For the text-containing cell, return its midpoint in [x, y] coordinate format. 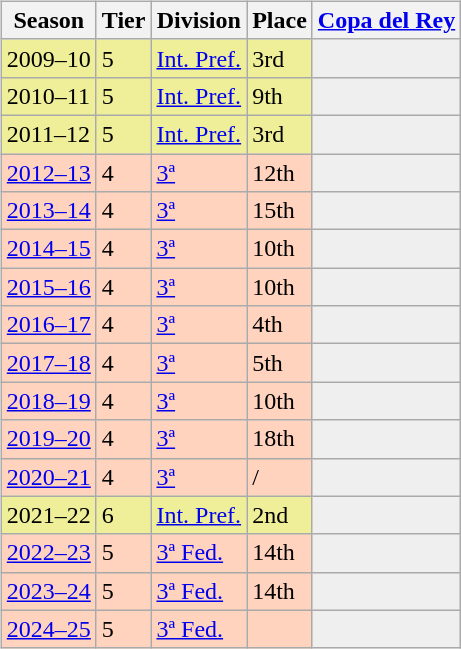
2017–18 [48, 363]
15th [280, 211]
2nd [280, 515]
2011–12 [48, 134]
2013–14 [48, 211]
2021–22 [48, 515]
/ [280, 477]
2009–10 [48, 58]
4th [280, 325]
18th [280, 439]
9th [280, 96]
Tier [124, 20]
2024–25 [48, 629]
Place [280, 20]
6 [124, 515]
2015–16 [48, 287]
5th [280, 363]
2022–23 [48, 553]
2019–20 [48, 439]
12th [280, 173]
Division [199, 20]
2010–11 [48, 96]
2020–21 [48, 477]
Copa del Rey [386, 20]
2014–15 [48, 249]
Season [48, 20]
2018–19 [48, 401]
2023–24 [48, 591]
2016–17 [48, 325]
2012–13 [48, 173]
